Capture the cell that displays the provided text and extract its (x, y) central coordinate. 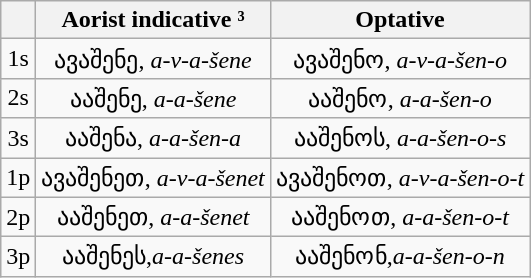
ააშენოთ, a-a-šen-o-t (400, 217)
2p (18, 217)
ავაშენოთ, a-v-a-šen-o-t (400, 178)
ააშენეთ, a-a-šenet (154, 217)
ააშენეს,a-a-šenes (154, 257)
1p (18, 178)
ააშენე, a-a-šene (154, 98)
ააშენა, a-a-šen-a (154, 138)
ავაშენო, a-v-a-šen-o (400, 59)
ააშენონ,a-a-šen-o-n (400, 257)
2s (18, 98)
3p (18, 257)
ააშენო, a-a-šen-o (400, 98)
Optative (400, 20)
ავაშენეთ, a-v-a-šenet (154, 178)
ავაშენე, a-v-a-šene (154, 59)
Aorist indicative ³ (154, 20)
ააშენოს, a-a-šen-o-s (400, 138)
3s (18, 138)
1s (18, 59)
